Locate the cell with the specified text and output its (x, y) center coordinate. 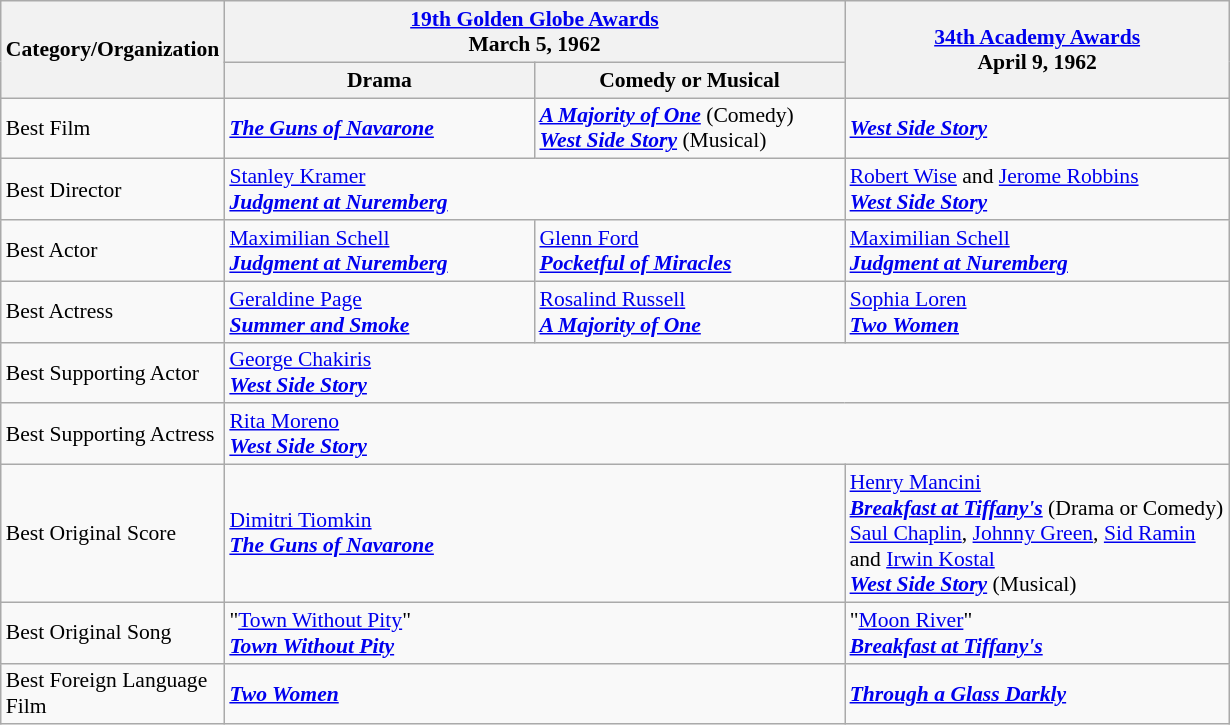
Two Women (534, 694)
Category/Organization (113, 50)
A Majority of One (Comedy) West Side Story (Musical) (689, 128)
Stanley KramerJudgment at Nuremberg (534, 190)
Best Original Score (113, 534)
19th Golden Globe AwardsMarch 5, 1962 (534, 32)
Glenn FordPocketful of Miracles (689, 250)
Drama (379, 80)
Best Actress (113, 312)
George ChakirisWest Side Story (726, 372)
Rita MorenoWest Side Story (726, 434)
Best Supporting Actress (113, 434)
Best Actor (113, 250)
Through a Glass Darkly (1038, 694)
Sophia LorenTwo Women (1038, 312)
34th Academy AwardsApril 9, 1962 (1038, 50)
Best Film (113, 128)
Best Original Song (113, 632)
West Side Story (1038, 128)
"Moon River"Breakfast at Tiffany's (1038, 632)
Geraldine PageSummer and Smoke (379, 312)
Robert Wise and Jerome RobbinsWest Side Story (1038, 190)
The Guns of Navarone (379, 128)
Comedy or Musical (689, 80)
Henry ManciniBreakfast at Tiffany's (Drama or Comedy)Saul Chaplin, Johnny Green, Sid Ramin and Irwin KostalWest Side Story (Musical) (1038, 534)
Best Director (113, 190)
"Town Without Pity"Town Without Pity (534, 632)
Rosalind RussellA Majority of One (689, 312)
Dimitri TiomkinThe Guns of Navarone (534, 534)
Best Supporting Actor (113, 372)
Best Foreign Language Film (113, 694)
